Determine the [x, y] coordinate at the center of the cell enclosing the given text.  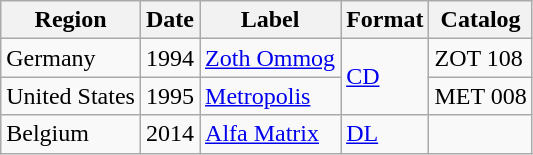
ZOT 108 [480, 58]
Label [270, 20]
Catalog [480, 20]
2014 [170, 134]
Date [170, 20]
Zoth Ommog [270, 58]
1995 [170, 96]
Region [71, 20]
MET 008 [480, 96]
Format [385, 20]
Alfa Matrix [270, 134]
Germany [71, 58]
Metropolis [270, 96]
Belgium [71, 134]
DL [385, 134]
1994 [170, 58]
CD [385, 77]
United States [71, 96]
